From the cell containing the given text, extract its center point as (X, Y) coordinate. 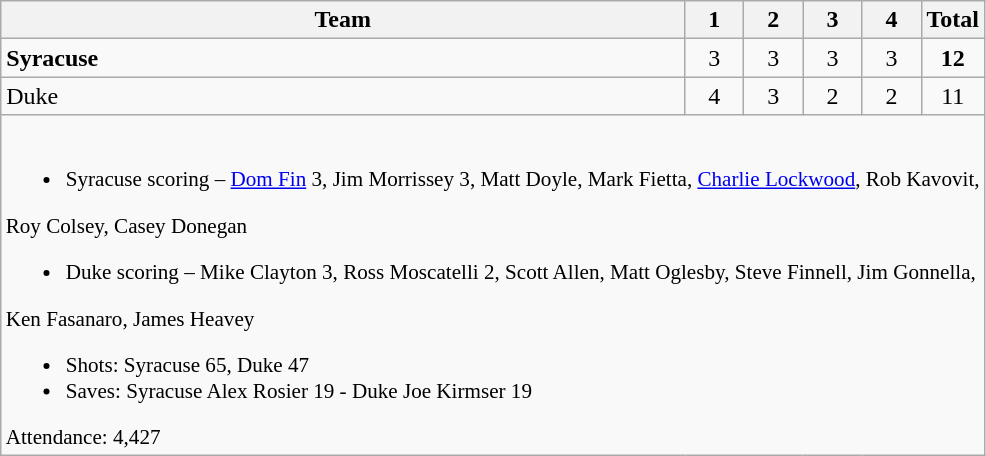
Total (953, 20)
Team (343, 20)
11 (953, 96)
1 (714, 20)
Duke (343, 96)
12 (953, 58)
Syracuse (343, 58)
